Find where the given text appears and provide that cell's center as [x, y] coordinate. 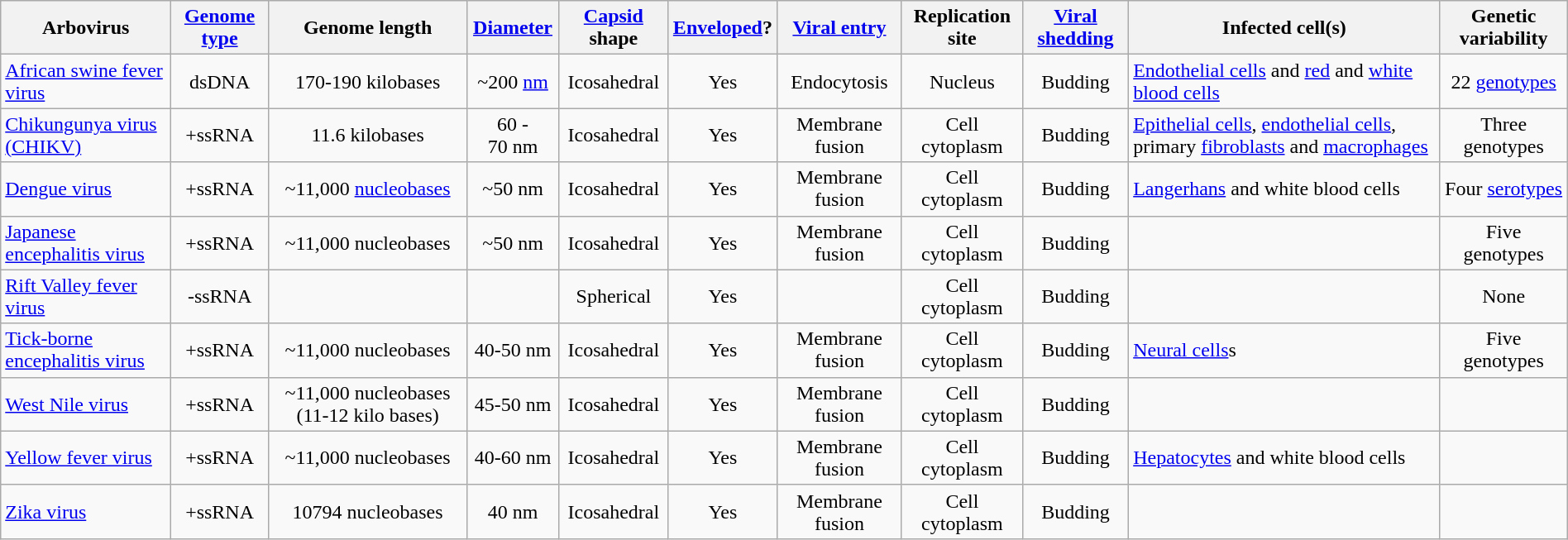
None [1503, 296]
Japanese encephalitis virus [86, 243]
West Nile virus [86, 404]
40-50 nm [513, 351]
Viral shedding [1075, 28]
Neural cellss [1284, 351]
Viral entry [839, 28]
Epithelial cells, endothelial cells, primary fibroblasts and macrophages [1284, 136]
Dengue virus [86, 189]
Three genotypes [1503, 136]
Chikungunya virus (CHIKV) [86, 136]
Genetic variability [1503, 28]
Tick-borne encephalitis virus [86, 351]
Spherical [614, 296]
170-190 kilobases [368, 81]
Nucleus [962, 81]
-ssRNA [220, 296]
40-60 nm [513, 458]
Rift Valley fever virus [86, 296]
Hepatocytes and white blood cells [1284, 458]
45-50 nm [513, 404]
Yellow fever virus [86, 458]
60 - 70 nm [513, 136]
Replication site [962, 28]
Endothelial cells and red and white blood cells [1284, 81]
Genome type [220, 28]
Genome length [368, 28]
Arbovirus [86, 28]
Endocytosis [839, 81]
22 genotypes [1503, 81]
Zika virus [86, 511]
40 nm [513, 511]
~200 nm [513, 81]
10794 nucleobases [368, 511]
dsDNA [220, 81]
Enveloped? [723, 28]
~11,000 nucleobases (11-12 kilo bases) [368, 404]
Langerhans and white blood cells [1284, 189]
Four serotypes [1503, 189]
11.6 kilobases [368, 136]
Infected cell(s) [1284, 28]
African swine fever virus [86, 81]
Diameter [513, 28]
Capsid shape [614, 28]
